Provide the [X, Y] coordinate of the cell's center where the given text is located.  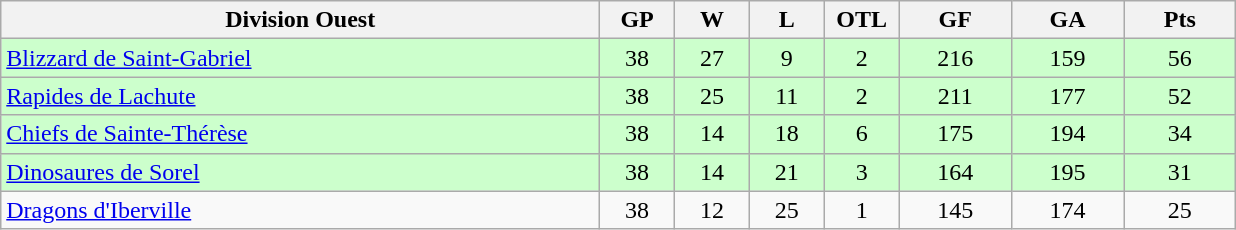
Chiefs de Sainte-Thérèse [300, 134]
Division Ouest [300, 20]
159 [1067, 58]
12 [712, 210]
9 [786, 58]
216 [955, 58]
27 [712, 58]
52 [1180, 96]
164 [955, 172]
W [712, 20]
Dragons d'Iberville [300, 210]
34 [1180, 134]
OTL [862, 20]
145 [955, 210]
6 [862, 134]
GP [638, 20]
18 [786, 134]
211 [955, 96]
Pts [1180, 20]
Dinosaures de Sorel [300, 172]
GF [955, 20]
3 [862, 172]
11 [786, 96]
56 [1180, 58]
177 [1067, 96]
Blizzard de Saint-Gabriel [300, 58]
21 [786, 172]
195 [1067, 172]
31 [1180, 172]
1 [862, 210]
Rapides de Lachute [300, 96]
L [786, 20]
194 [1067, 134]
174 [1067, 210]
175 [955, 134]
GA [1067, 20]
